For the text-containing cell, return its midpoint in [x, y] coordinate format. 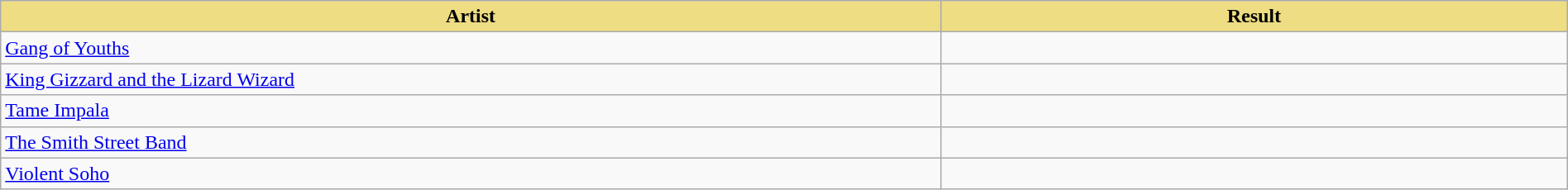
Tame Impala [471, 111]
Violent Soho [471, 173]
Artist [471, 17]
The Smith Street Band [471, 142]
Result [1254, 17]
Gang of Youths [471, 48]
King Gizzard and the Lizard Wizard [471, 79]
